Output the [X, Y] coordinate of the center of the cell containing the given text.  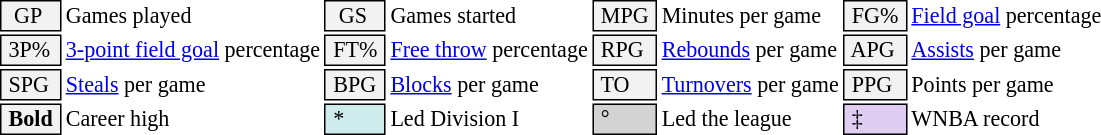
3P% [30, 50]
Blocks per game [489, 85]
Minutes per game [750, 16]
SPG [30, 85]
RPG [624, 50]
PPG [875, 85]
Games played [192, 16]
FT% [356, 50]
APG [875, 50]
GP [30, 16]
Free throw percentage [489, 50]
Games started [489, 16]
3-point field goal percentage [192, 50]
MPG [624, 16]
BPG [356, 85]
GS [356, 16]
FG% [875, 16]
TO [624, 85]
Steals per game [192, 85]
Turnovers per game [750, 85]
Rebounds per game [750, 50]
